Return (X, Y) of the center of cell containing provided text 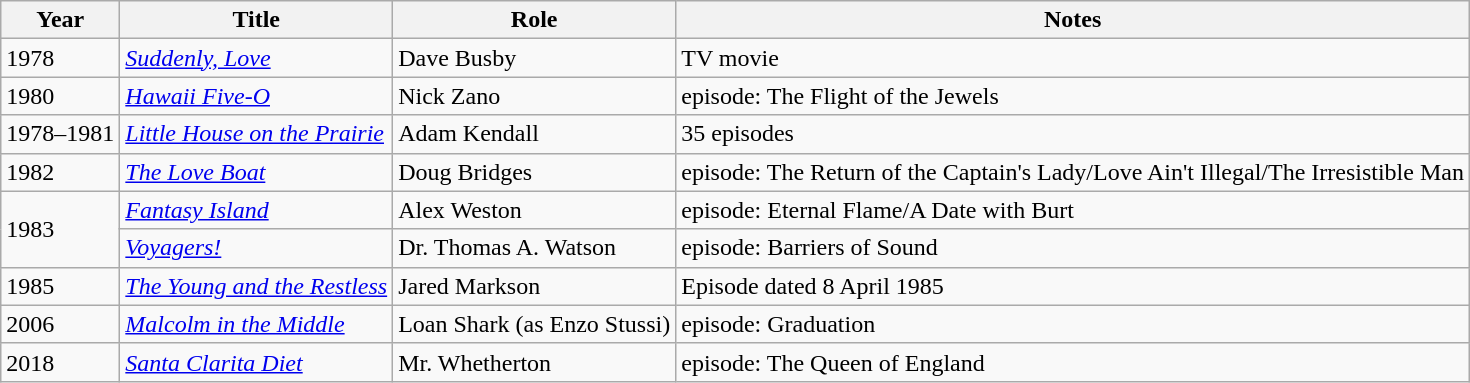
Adam Kendall (534, 134)
Episode dated 8 April 1985 (1073, 286)
1985 (60, 286)
episode: The Queen of England (1073, 362)
2006 (60, 324)
Little House on the Prairie (256, 134)
The Love Boat (256, 172)
1978–1981 (60, 134)
Role (534, 20)
Nick Zano (534, 96)
Santa Clarita Diet (256, 362)
Mr. Whetherton (534, 362)
Dr. Thomas A. Watson (534, 248)
episode: Graduation (1073, 324)
Notes (1073, 20)
1978 (60, 58)
1982 (60, 172)
35 episodes (1073, 134)
episode: The Return of the Captain's Lady/Love Ain't Illegal/The Irresistible Man (1073, 172)
Loan Shark (as Enzo Stussi) (534, 324)
episode: The Flight of the Jewels (1073, 96)
1983 (60, 229)
Year (60, 20)
Alex Weston (534, 210)
Title (256, 20)
Jared Markson (534, 286)
episode: Eternal Flame/A Date with Burt (1073, 210)
TV movie (1073, 58)
The Young and the Restless (256, 286)
Malcolm in the Middle (256, 324)
2018 (60, 362)
Voyagers! (256, 248)
Hawaii Five-O (256, 96)
Dave Busby (534, 58)
Fantasy Island (256, 210)
1980 (60, 96)
episode: Barriers of Sound (1073, 248)
Doug Bridges (534, 172)
Suddenly, Love (256, 58)
